Find where the given text appears and provide that cell's center as (x, y) coordinate. 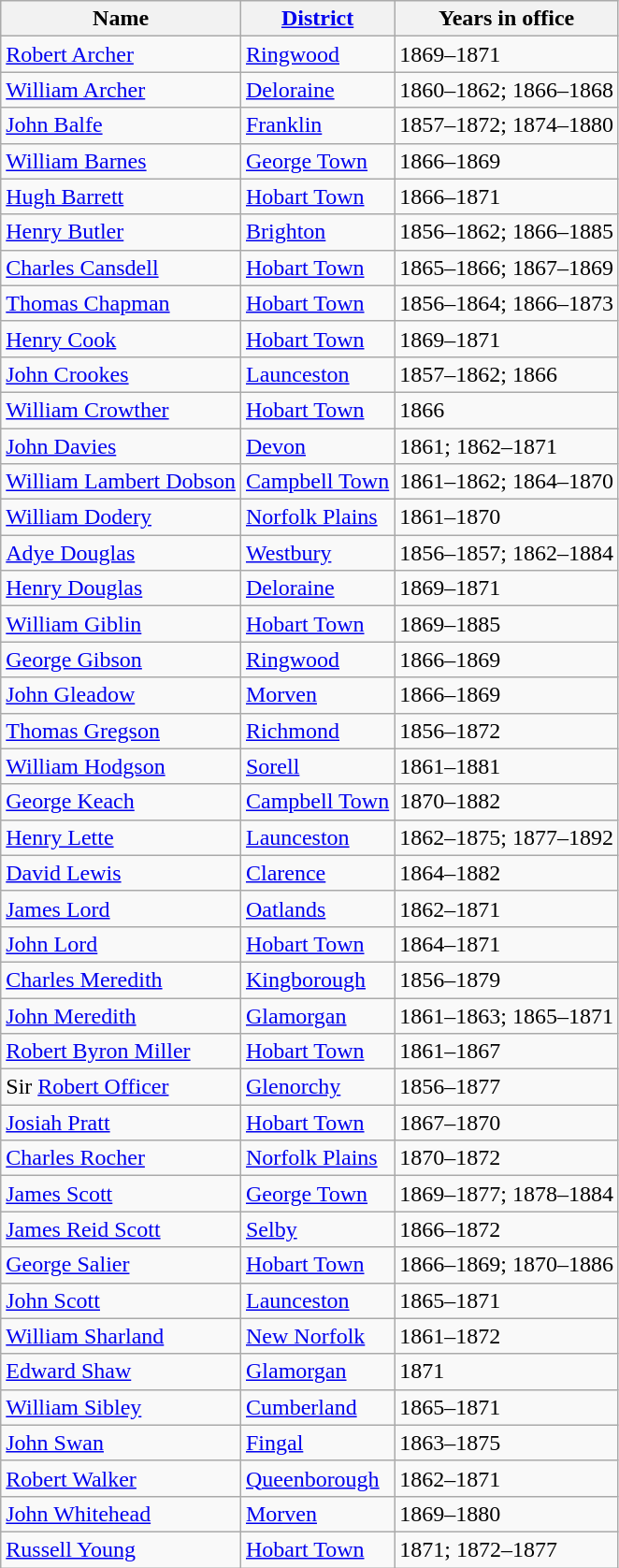
1861–1881 (507, 766)
Cumberland (317, 1407)
James Reid Scott (122, 1229)
1862–1875; 1877–1892 (507, 837)
John Swan (122, 1443)
John Davies (122, 446)
William Giblin (122, 624)
Selby (317, 1229)
William Lambert Dobson (122, 482)
Thomas Gregson (122, 731)
1856–1857; 1862–1884 (507, 553)
Robert Walker (122, 1478)
Fingal (317, 1443)
1860–1862; 1866–1868 (507, 90)
1866–1871 (507, 196)
1869–1880 (507, 1514)
1867–1870 (507, 1123)
Brighton (317, 232)
1861–1862; 1864–1870 (507, 482)
1861; 1862–1871 (507, 446)
1857–1872; 1874–1880 (507, 125)
1856–1877 (507, 1087)
James Lord (122, 908)
Richmond (317, 731)
1870–1882 (507, 802)
1871; 1872–1877 (507, 1549)
1865–1866; 1867–1869 (507, 268)
William Hodgson (122, 766)
1861–1870 (507, 517)
George Keach (122, 802)
Hugh Barrett (122, 196)
1871 (507, 1372)
1856–1872 (507, 731)
District (317, 19)
James Scott (122, 1194)
Name (122, 19)
Clarence (317, 873)
William Sharland (122, 1336)
1861–1863; 1865–1871 (507, 1015)
1864–1882 (507, 873)
David Lewis (122, 873)
William Dodery (122, 517)
Edward Shaw (122, 1372)
William Archer (122, 90)
Sir Robert Officer (122, 1087)
Robert Archer (122, 54)
1861–1867 (507, 1052)
John Scott (122, 1300)
William Barnes (122, 161)
1856–1864; 1866–1873 (507, 303)
George Salier (122, 1265)
Robert Byron Miller (122, 1052)
1856–1862; 1866–1885 (507, 232)
Thomas Chapman (122, 303)
1866–1872 (507, 1229)
Josiah Pratt (122, 1123)
Oatlands (317, 908)
John Whitehead (122, 1514)
William Sibley (122, 1407)
1861–1872 (507, 1336)
Glenorchy (317, 1087)
Charles Rocher (122, 1158)
Russell Young (122, 1549)
1856–1879 (507, 980)
Charles Cansdell (122, 268)
New Norfolk (317, 1336)
George Gibson (122, 660)
Charles Meredith (122, 980)
Henry Cook (122, 339)
Kingborough (317, 980)
John Crookes (122, 374)
1864–1871 (507, 944)
1869–1877; 1878–1884 (507, 1194)
Henry Lette (122, 837)
Queenborough (317, 1478)
Years in office (507, 19)
Sorell (317, 766)
John Gleadow (122, 695)
John Lord (122, 944)
John Balfe (122, 125)
1869–1885 (507, 624)
1870–1872 (507, 1158)
1863–1875 (507, 1443)
1866–1869; 1870–1886 (507, 1265)
Franklin (317, 125)
1857–1862; 1866 (507, 374)
John Meredith (122, 1015)
Henry Butler (122, 232)
Devon (317, 446)
1866 (507, 410)
Adye Douglas (122, 553)
Westbury (317, 553)
Henry Douglas (122, 588)
William Crowther (122, 410)
